Locate the cell with the specified text and output its (x, y) center coordinate. 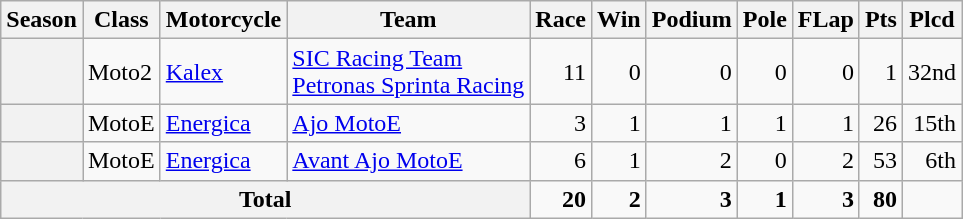
Class (121, 20)
Podium (692, 20)
80 (880, 199)
SIC Racing TeamPetronas Sprinta Racing (408, 72)
Season (42, 20)
15th (932, 123)
Motorcycle (224, 20)
Ajo MotoE (408, 123)
6 (561, 161)
Plcd (932, 20)
26 (880, 123)
32nd (932, 72)
Race (561, 20)
Total (266, 199)
11 (561, 72)
6th (932, 161)
20 (561, 199)
Moto2 (121, 72)
Win (620, 20)
Team (408, 20)
Kalex (224, 72)
53 (880, 161)
FLap (826, 20)
Pole (764, 20)
Pts (880, 20)
Avant Ajo MotoE (408, 161)
